Identify which cell holds the provided text, then report its (X, Y) central coordinate. 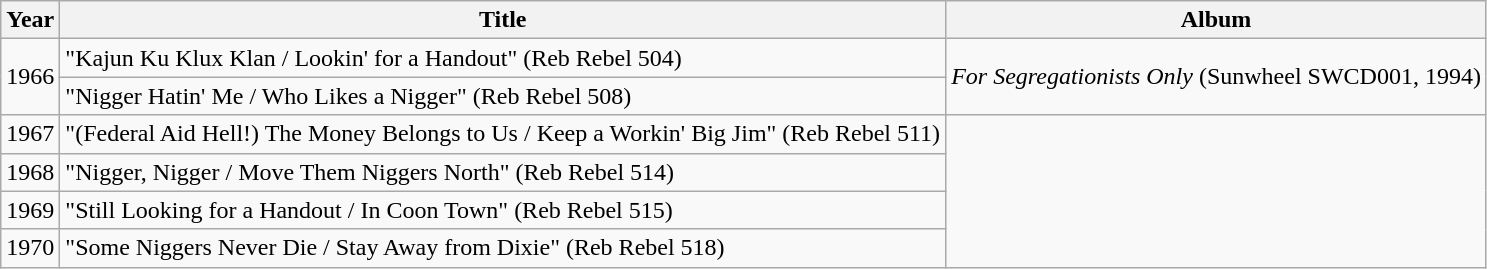
"Nigger, Nigger / Move Them Niggers North" (Reb Rebel 514) (503, 172)
"Nigger Hatin' Me / Who Likes a Nigger" (Reb Rebel 508) (503, 96)
1970 (30, 248)
Year (30, 20)
"(Federal Aid Hell!) The Money Belongs to Us / Keep a Workin' Big Jim" (Reb Rebel 511) (503, 134)
"Some Niggers Never Die / Stay Away from Dixie" (Reb Rebel 518) (503, 248)
1966 (30, 77)
Title (503, 20)
"Still Looking for a Handout / In Coon Town" (Reb Rebel 515) (503, 210)
Album (1216, 20)
1967 (30, 134)
1969 (30, 210)
1968 (30, 172)
"Kajun Ku Klux Klan / Lookin' for a Handout" (Reb Rebel 504) (503, 58)
For Segregationists Only (Sunwheel SWCD001, 1994) (1216, 77)
